From the cell containing the given text, extract its center point as [x, y] coordinate. 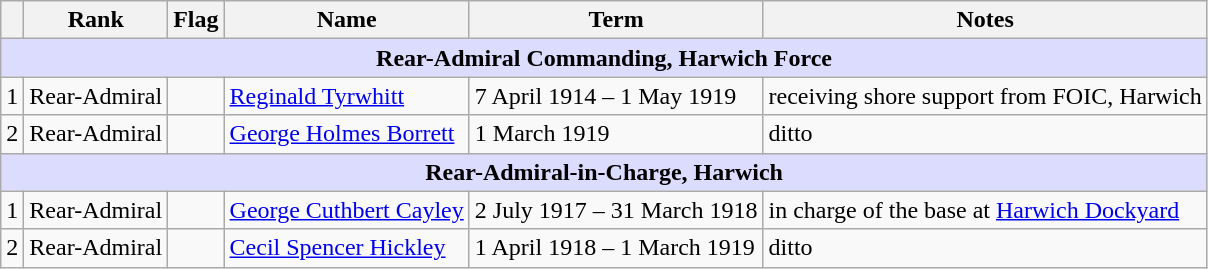
Name [346, 20]
Term [616, 20]
Reginald Tyrwhitt [346, 96]
7 April 1914 – 1 May 1919 [616, 96]
Rank [96, 20]
in charge of the base at Harwich Dockyard [985, 210]
Rear-Admiral-in-Charge, Harwich [604, 172]
George Holmes Borrett [346, 134]
receiving shore support from FOIC, Harwich [985, 96]
Rear-Admiral Commanding, Harwich Force [604, 58]
Notes [985, 20]
Cecil Spencer Hickley [346, 248]
1 April 1918 – 1 March 1919 [616, 248]
2 July 1917 – 31 March 1918 [616, 210]
1 March 1919 [616, 134]
George Cuthbert Cayley [346, 210]
Flag [196, 20]
